Locate the cell with the specified text and output its (X, Y) center coordinate. 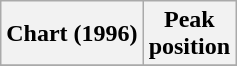
Peakposition (189, 34)
Chart (1996) (72, 34)
